Identify which cell holds the provided text, then report its [x, y] central coordinate. 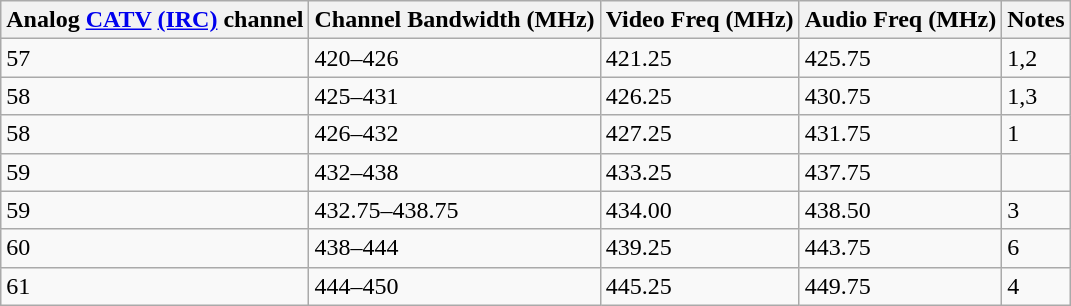
444–450 [454, 286]
Notes [1036, 20]
445.25 [700, 286]
425.75 [900, 58]
Channel Bandwidth (MHz) [454, 20]
434.00 [700, 210]
437.75 [900, 172]
431.75 [900, 134]
4 [1036, 286]
57 [155, 58]
421.25 [700, 58]
Analog CATV (IRC) channel [155, 20]
427.25 [700, 134]
1 [1036, 134]
Audio Freq (MHz) [900, 20]
426–432 [454, 134]
449.75 [900, 286]
420–426 [454, 58]
438–444 [454, 248]
443.75 [900, 248]
1,2 [1036, 58]
433.25 [700, 172]
432.75–438.75 [454, 210]
426.25 [700, 96]
60 [155, 248]
6 [1036, 248]
439.25 [700, 248]
438.50 [900, 210]
430.75 [900, 96]
3 [1036, 210]
1,3 [1036, 96]
Video Freq (MHz) [700, 20]
432–438 [454, 172]
61 [155, 286]
425–431 [454, 96]
